Output the (X, Y) coordinate of the center of the cell containing the given text.  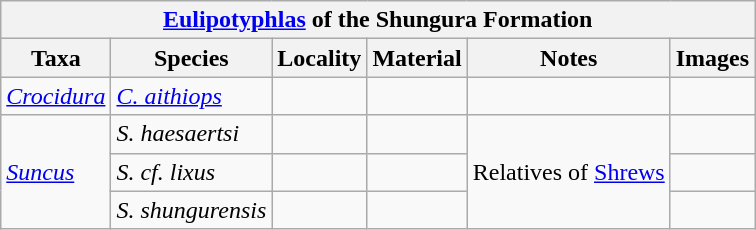
Relatives of Shrews (568, 172)
Species (192, 58)
Taxa (56, 58)
Images (712, 58)
Material (417, 58)
Eulipotyphlas of the Shungura Formation (378, 20)
Crocidura (56, 96)
S. shungurensis (192, 210)
Locality (320, 58)
Suncus (56, 172)
S. haesaertsi (192, 134)
Notes (568, 58)
S. cf. lixus (192, 172)
C. aithiops (192, 96)
